Provide the (x, y) coordinate of the cell's center where the given text is located.  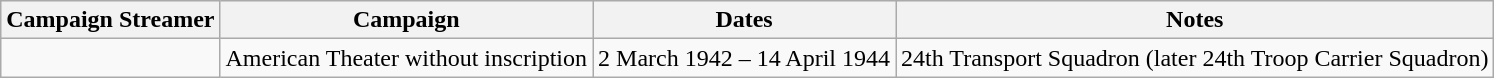
Dates (744, 20)
Campaign Streamer (110, 20)
24th Transport Squadron (later 24th Troop Carrier Squadron) (1195, 58)
American Theater without inscription (406, 58)
Campaign (406, 20)
Notes (1195, 20)
2 March 1942 – 14 April 1944 (744, 58)
